Locate the cell with the specified text and output its [x, y] center coordinate. 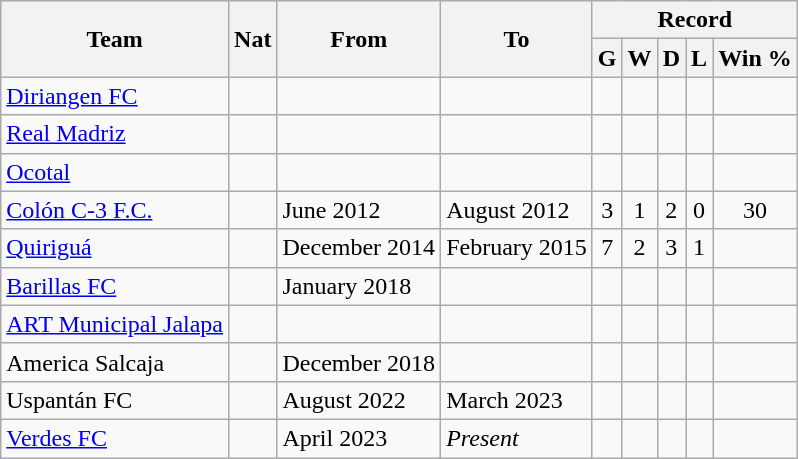
From [359, 39]
7 [607, 248]
Colón C-3 F.C. [115, 210]
Present [517, 438]
Diriangen FC [115, 96]
Nat [253, 39]
Record [694, 20]
America Salcaja [115, 362]
Barillas FC [115, 286]
January 2018 [359, 286]
Win % [756, 58]
D [671, 58]
To [517, 39]
Real Madriz [115, 134]
G [607, 58]
Verdes FC [115, 438]
December 2014 [359, 248]
L [700, 58]
August 2022 [359, 400]
Uspantán FC [115, 400]
Team [115, 39]
March 2023 [517, 400]
W [640, 58]
Quiriguá [115, 248]
Ocotal [115, 172]
30 [756, 210]
June 2012 [359, 210]
February 2015 [517, 248]
April 2023 [359, 438]
0 [700, 210]
December 2018 [359, 362]
August 2012 [517, 210]
ART Municipal Jalapa [115, 324]
